Return (x, y) of the center of cell containing provided text 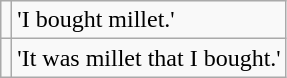
'It was millet that I bought.' (149, 58)
'I bought millet.' (149, 20)
